Determine the (X, Y) coordinate at the center of the cell enclosing the given text.  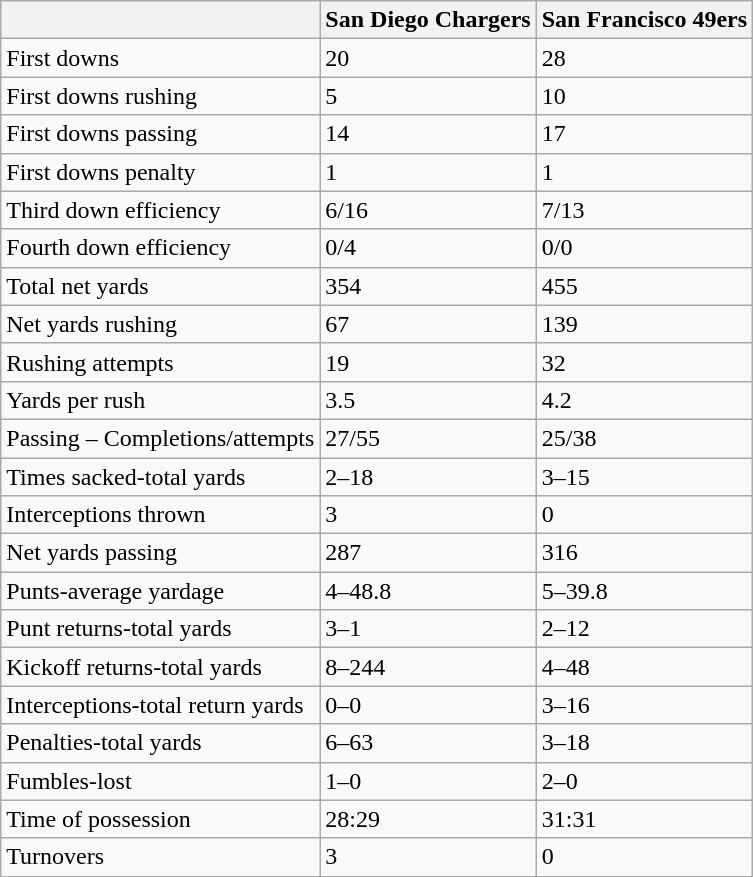
17 (644, 134)
316 (644, 553)
32 (644, 362)
First downs (160, 58)
Rushing attempts (160, 362)
Punts-average yardage (160, 591)
3–18 (644, 743)
31:31 (644, 819)
10 (644, 96)
28 (644, 58)
27/55 (428, 438)
6/16 (428, 210)
3–15 (644, 477)
4.2 (644, 400)
20 (428, 58)
Net yards rushing (160, 324)
14 (428, 134)
Fourth down efficiency (160, 248)
8–244 (428, 667)
0–0 (428, 705)
19 (428, 362)
1–0 (428, 781)
354 (428, 286)
First downs penalty (160, 172)
Turnovers (160, 857)
First downs rushing (160, 96)
28:29 (428, 819)
25/38 (644, 438)
6–63 (428, 743)
Passing – Completions/attempts (160, 438)
Time of possession (160, 819)
4–48 (644, 667)
2–18 (428, 477)
455 (644, 286)
0/0 (644, 248)
2–12 (644, 629)
139 (644, 324)
0/4 (428, 248)
Kickoff returns-total yards (160, 667)
Yards per rush (160, 400)
Interceptions-total return yards (160, 705)
5 (428, 96)
4–48.8 (428, 591)
Times sacked-total yards (160, 477)
7/13 (644, 210)
San Francisco 49ers (644, 20)
Fumbles-lost (160, 781)
Penalties-total yards (160, 743)
San Diego Chargers (428, 20)
3–16 (644, 705)
5–39.8 (644, 591)
287 (428, 553)
Punt returns-total yards (160, 629)
Third down efficiency (160, 210)
First downs passing (160, 134)
3.5 (428, 400)
3–1 (428, 629)
2–0 (644, 781)
Total net yards (160, 286)
Net yards passing (160, 553)
67 (428, 324)
Interceptions thrown (160, 515)
